Output the (x, y) coordinate of the center of the cell containing the given text.  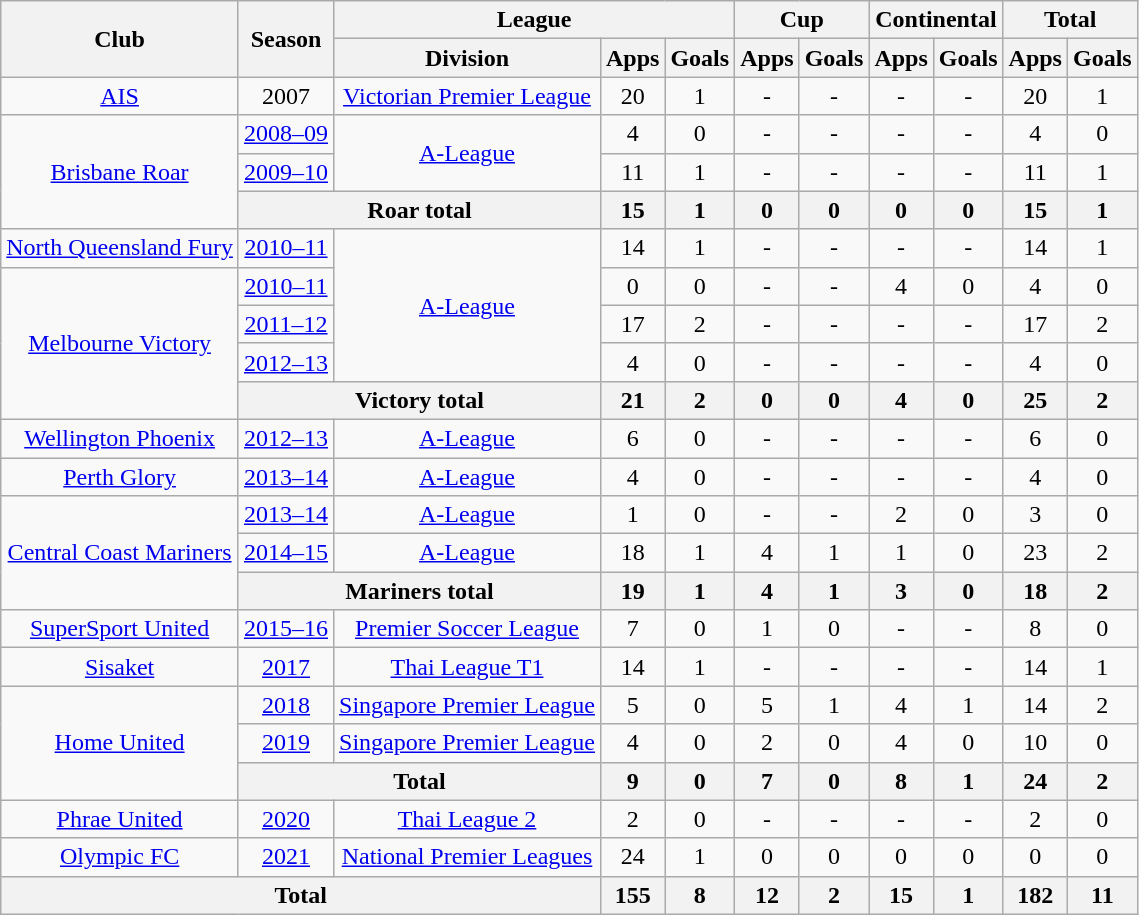
Roar total (419, 210)
2015–16 (286, 629)
2017 (286, 667)
21 (632, 400)
Phrae United (120, 819)
Victorian Premier League (468, 96)
Olympic FC (120, 857)
2020 (286, 819)
155 (632, 895)
Wellington Phoenix (120, 438)
Thai League T1 (468, 667)
2011–12 (286, 324)
Sisaket (120, 667)
Home United (120, 743)
Perth Glory (120, 477)
Division (468, 58)
AIS (120, 96)
Cup (802, 20)
Victory total (419, 400)
10 (1035, 743)
SuperSport United (120, 629)
12 (767, 895)
2019 (286, 743)
Premier Soccer League (468, 629)
2014–15 (286, 553)
Mariners total (419, 591)
2021 (286, 857)
2009–10 (286, 172)
19 (632, 591)
25 (1035, 400)
Thai League 2 (468, 819)
Club (120, 39)
Melbourne Victory (120, 343)
2007 (286, 96)
League (534, 20)
Continental (936, 20)
9 (632, 781)
2018 (286, 705)
2008–09 (286, 134)
North Queensland Fury (120, 248)
Season (286, 39)
Brisbane Roar (120, 172)
National Premier Leagues (468, 857)
23 (1035, 553)
Central Coast Mariners (120, 553)
182 (1035, 895)
